Scan for the cell matching the given text and deliver its (X, Y) coordinate at center. 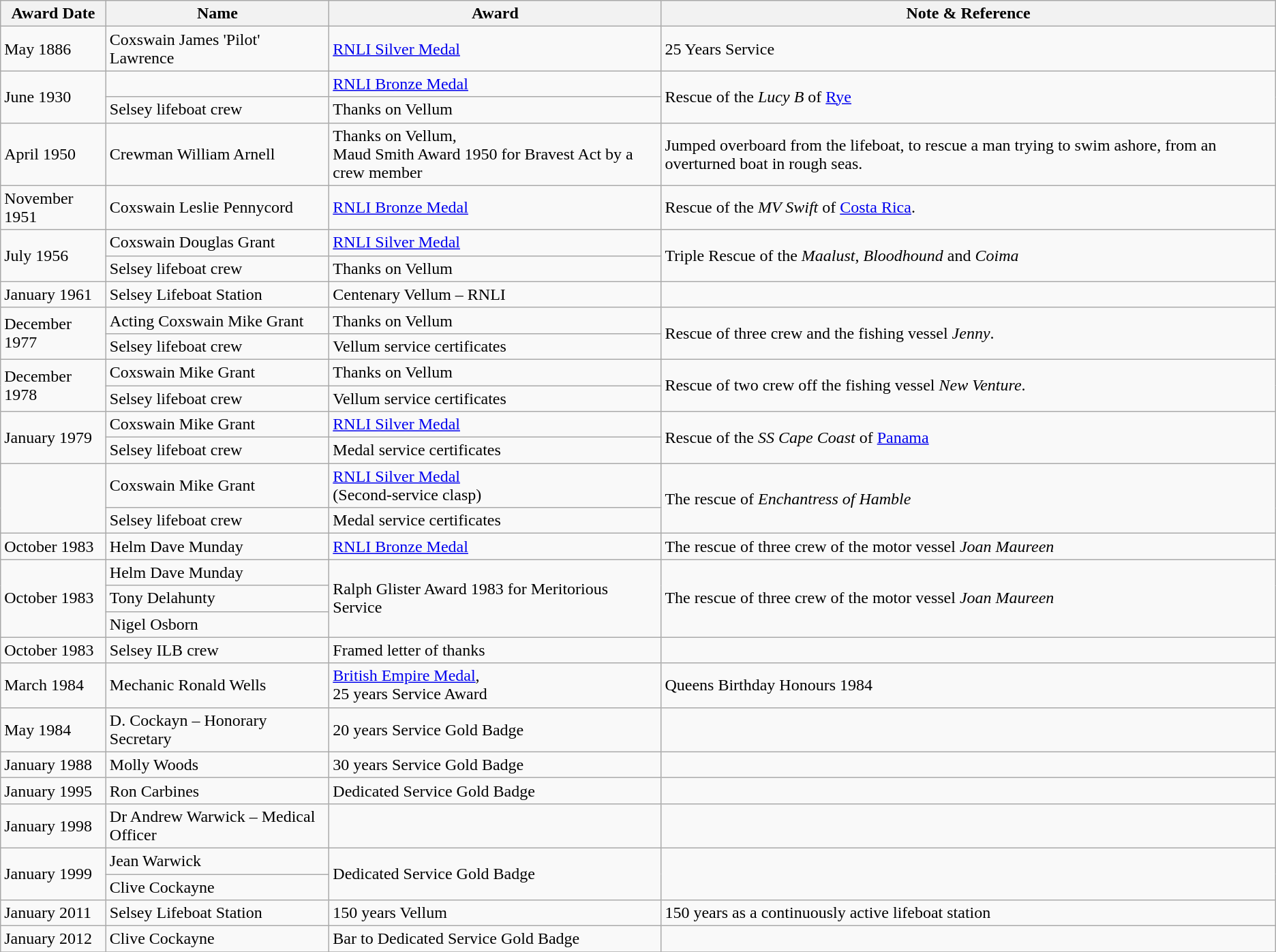
November 1951 (53, 207)
Rescue of two crew off the fishing vessel New Venture. (968, 385)
January 2012 (53, 939)
January 1988 (53, 765)
January 1999 (53, 874)
December 1977 (53, 333)
20 years Service Gold Badge (495, 729)
Tony Delahunty (217, 598)
Triple Rescue of the Maalust, Bloodhound and Coima (968, 256)
Dr Andrew Warwick – Medical Officer (217, 826)
December 1978 (53, 385)
Bar to Dedicated Service Gold Badge (495, 939)
January 1998 (53, 826)
April 1950 (53, 154)
25 Years Service (968, 49)
Note & Reference (968, 14)
Centenary Vellum – RNLI (495, 294)
30 years Service Gold Badge (495, 765)
Jumped overboard from the lifeboat, to rescue a man trying to swim ashore, from an overturned boat in rough seas. (968, 154)
Award (495, 14)
Ron Carbines (217, 790)
Coxswain Douglas Grant (217, 243)
150 years as a continuously active lifeboat station (968, 913)
Award Date (53, 14)
D. Cockayn – Honorary Secretary (217, 729)
Selsey ILB crew (217, 650)
Thanks on Vellum,Maud Smith Award 1950 for Bravest Act by a crew member (495, 154)
Ralph Glister Award 1983 for Meritorious Service (495, 598)
Acting Coxswain Mike Grant (217, 320)
Nigel Osborn (217, 624)
Coxswain James 'Pilot' Lawrence (217, 49)
RNLI Silver Medal(Second-service clasp) (495, 485)
January 1979 (53, 437)
January 1995 (53, 790)
Crewman William Arnell (217, 154)
Rescue of the MV Swift of Costa Rica. (968, 207)
150 years Vellum (495, 913)
May 1886 (53, 49)
Rescue of three crew and the fishing vessel Jenny. (968, 333)
Name (217, 14)
The rescue of Enchantress of Hamble (968, 499)
Rescue of the SS Cape Coast of Panama (968, 437)
July 1956 (53, 256)
Coxswain Leslie Pennycord (217, 207)
Mechanic Ronald Wells (217, 686)
January 2011 (53, 913)
May 1984 (53, 729)
Jean Warwick (217, 861)
British Empire Medal,25 years Service Award (495, 686)
June 1930 (53, 97)
Queens Birthday Honours 1984 (968, 686)
January 1961 (53, 294)
March 1984 (53, 686)
Molly Woods (217, 765)
Rescue of the Lucy B of Rye (968, 97)
Framed letter of thanks (495, 650)
